Provide the [X, Y] coordinate of the cell's center where the given text is located.  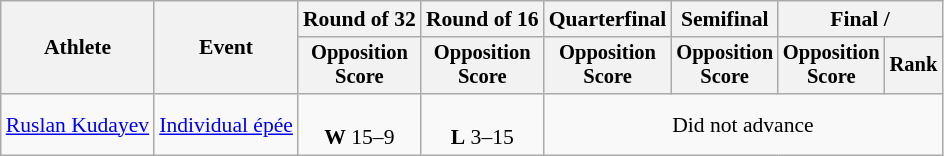
Rank [914, 66]
Quarterfinal [608, 19]
Round of 32 [360, 19]
Event [226, 48]
Ruslan Kudayev [78, 124]
Athlete [78, 48]
Round of 16 [482, 19]
Individual épée [226, 124]
Semifinal [724, 19]
Final / [860, 19]
L 3–15 [482, 124]
W 15–9 [360, 124]
Did not advance [743, 124]
